Scan for the cell matching the given text and deliver its (X, Y) coordinate at center. 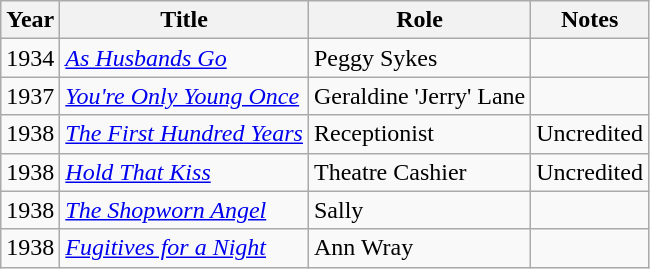
Theatre Cashier (419, 172)
1934 (30, 58)
Sally (419, 210)
Year (30, 20)
Notes (590, 20)
Ann Wray (419, 248)
Receptionist (419, 134)
Geraldine 'Jerry' Lane (419, 96)
The Shopworn Angel (184, 210)
The First Hundred Years (184, 134)
Role (419, 20)
Hold That Kiss (184, 172)
Fugitives for a Night (184, 248)
You're Only Young Once (184, 96)
Peggy Sykes (419, 58)
1937 (30, 96)
Title (184, 20)
As Husbands Go (184, 58)
